Return [X, Y] of the center of cell containing provided text 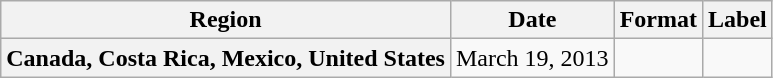
Format [658, 20]
Region [226, 20]
March 19, 2013 [532, 58]
Date [532, 20]
Canada, Costa Rica, Mexico, United States [226, 58]
Label [738, 20]
